Return (X, Y) of the center of cell containing provided text 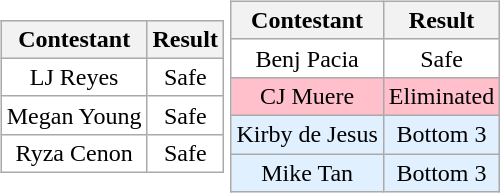
Eliminated (441, 96)
CJ Muere (307, 96)
Ryza Cenon (74, 153)
Megan Young (74, 115)
Kirby de Jesus (307, 134)
Mike Tan (307, 173)
LJ Reyes (74, 77)
Benj Pacia (307, 58)
